Find where the given text appears and provide that cell's center as [x, y] coordinate. 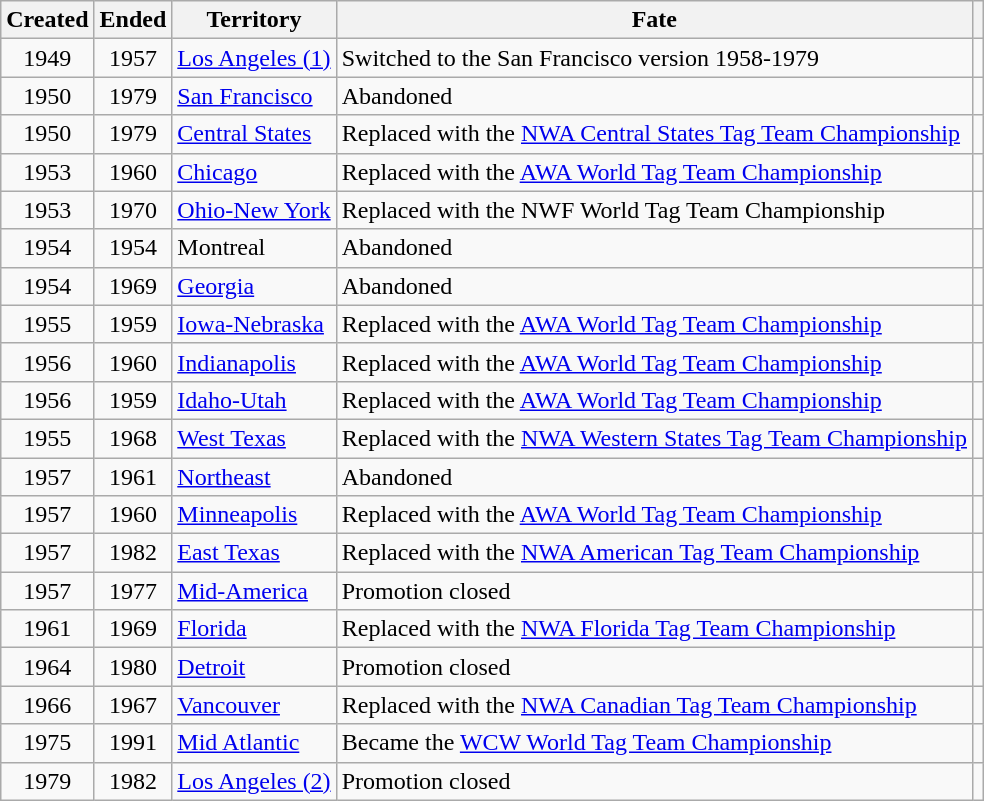
West Texas [254, 438]
Replaced with the NWA American Tag Team Championship [654, 553]
Ended [133, 20]
1975 [48, 743]
Georgia [254, 286]
Ohio-New York [254, 210]
Mid Atlantic [254, 743]
Created [48, 20]
Los Angeles (1) [254, 58]
1949 [48, 58]
Central States [254, 134]
1964 [48, 667]
Replaced with the NWA Florida Tag Team Championship [654, 629]
Replaced with the NWA Central States Tag Team Championship [654, 134]
Florida [254, 629]
Replaced with the NWF World Tag Team Championship [654, 210]
1980 [133, 667]
1977 [133, 591]
1966 [48, 705]
East Texas [254, 553]
Mid-America [254, 591]
1970 [133, 210]
1967 [133, 705]
Vancouver [254, 705]
Replaced with the NWA Canadian Tag Team Championship [654, 705]
Minneapolis [254, 515]
Indianapolis [254, 362]
Territory [254, 20]
Los Angeles (2) [254, 781]
Detroit [254, 667]
San Francisco [254, 96]
Iowa-Nebraska [254, 324]
1991 [133, 743]
Became the WCW World Tag Team Championship [654, 743]
Switched to the San Francisco version 1958-1979 [654, 58]
Chicago [254, 172]
Montreal [254, 248]
Northeast [254, 477]
Replaced with the NWA Western States Tag Team Championship [654, 438]
Fate [654, 20]
Idaho-Utah [254, 400]
1968 [133, 438]
